Detect which cell encompasses the target text, then output its (X, Y) center coordinate. 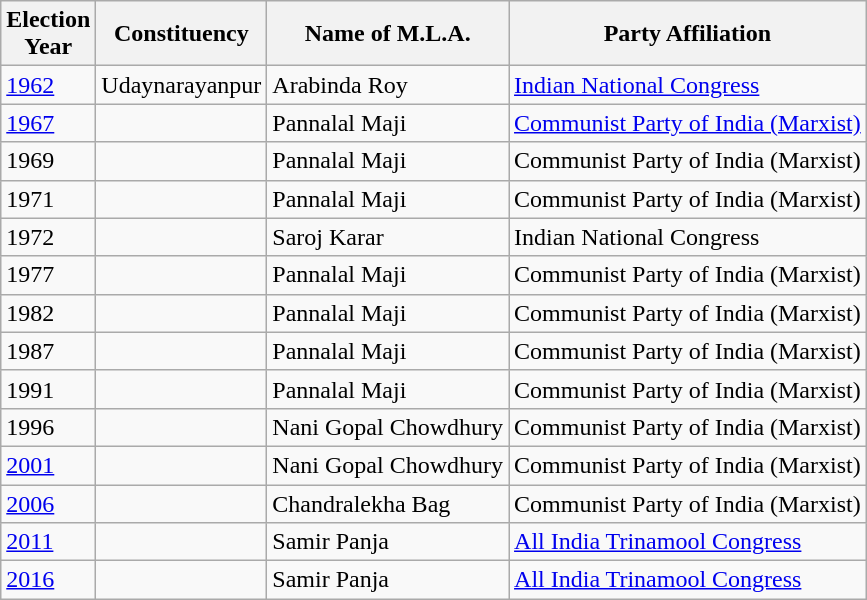
1987 (48, 351)
1962 (48, 85)
2016 (48, 580)
Udaynarayanpur (182, 85)
Arabinda Roy (388, 85)
Election Year (48, 34)
2001 (48, 465)
Party Affiliation (688, 34)
1996 (48, 427)
2011 (48, 542)
Name of M.L.A. (388, 34)
1977 (48, 275)
Saroj Karar (388, 237)
1969 (48, 161)
1991 (48, 389)
1971 (48, 199)
1972 (48, 237)
2006 (48, 503)
Chandralekha Bag (388, 503)
1982 (48, 313)
1967 (48, 123)
Constituency (182, 34)
